Extract the [x, y] coordinate from the center of the cell holding the provided text.  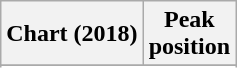
Chart (2018) [72, 34]
Peakposition [189, 34]
